Search for the cell housing the specified text and yield its (x, y) center coordinate. 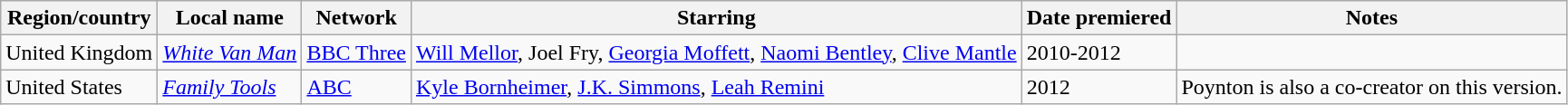
2010-2012 (1099, 52)
United States (80, 87)
White Van Man (230, 52)
Will Mellor, Joel Fry, Georgia Moffett, Naomi Bentley, Clive Mantle (716, 52)
Starring (716, 18)
United Kingdom (80, 52)
Local name (230, 18)
Poynton is also a co-creator on this version. (1372, 87)
Region/country (80, 18)
ABC (357, 87)
Network (357, 18)
BBC Three (357, 52)
Kyle Bornheimer, J.K. Simmons, Leah Remini (716, 87)
Family Tools (230, 87)
Notes (1372, 18)
Date premiered (1099, 18)
2012 (1099, 87)
